Return the [x, y] coordinate for the center point of the cell that contains the specified text.  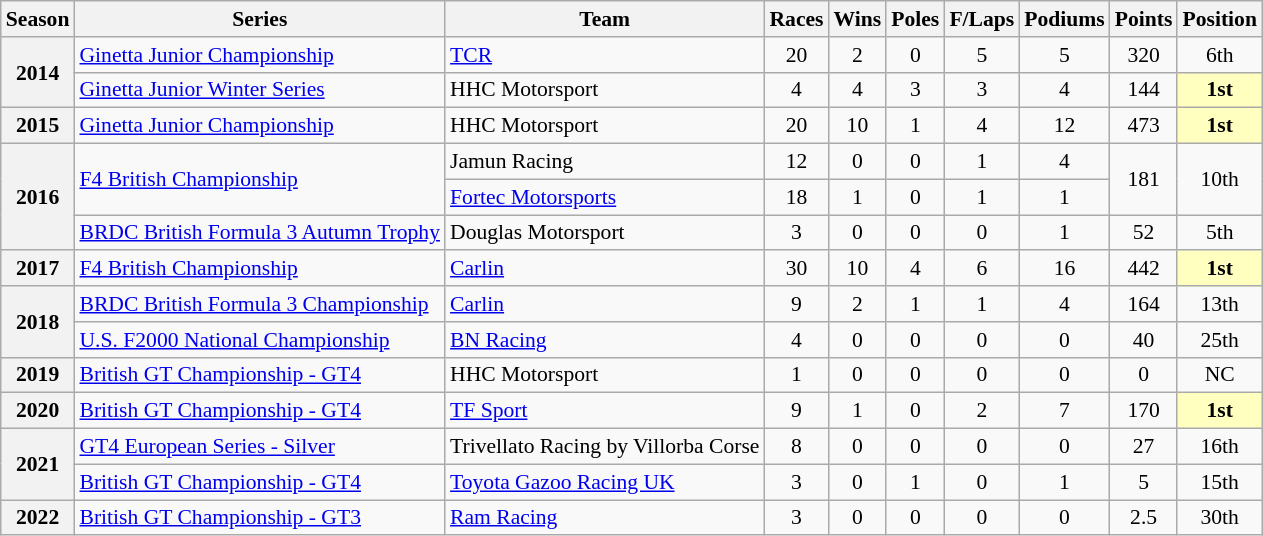
16th [1219, 447]
Races [796, 19]
Poles [915, 19]
Position [1219, 19]
2018 [38, 322]
8 [796, 447]
10th [1219, 180]
5th [1219, 233]
15th [1219, 482]
Team [604, 19]
Trivellato Racing by Villorba Corse [604, 447]
18 [796, 197]
U.S. F2000 National Championship [260, 340]
170 [1144, 411]
181 [1144, 180]
Points [1144, 19]
7 [1064, 411]
2016 [38, 198]
2015 [38, 126]
TCR [604, 55]
Ginetta Junior Winter Series [260, 90]
Toyota Gazoo Racing UK [604, 482]
2021 [38, 464]
GT4 European Series - Silver [260, 447]
Podiums [1064, 19]
40 [1144, 340]
320 [1144, 55]
16 [1064, 269]
52 [1144, 233]
27 [1144, 447]
Ram Racing [604, 518]
Fortec Motorsports [604, 197]
F/Laps [982, 19]
2017 [38, 269]
6th [1219, 55]
Wins [858, 19]
BN Racing [604, 340]
30 [796, 269]
2.5 [1144, 518]
2020 [38, 411]
30th [1219, 518]
British GT Championship - GT3 [260, 518]
BRDC British Formula 3 Autumn Trophy [260, 233]
TF Sport [604, 411]
13th [1219, 304]
25th [1219, 340]
144 [1144, 90]
2022 [38, 518]
2014 [38, 72]
NC [1219, 375]
473 [1144, 126]
6 [982, 269]
Season [38, 19]
BRDC British Formula 3 Championship [260, 304]
2019 [38, 375]
442 [1144, 269]
Jamun Racing [604, 162]
Douglas Motorsport [604, 233]
164 [1144, 304]
Series [260, 19]
